Extract the (X, Y) coordinate from the center of the cell holding the provided text.  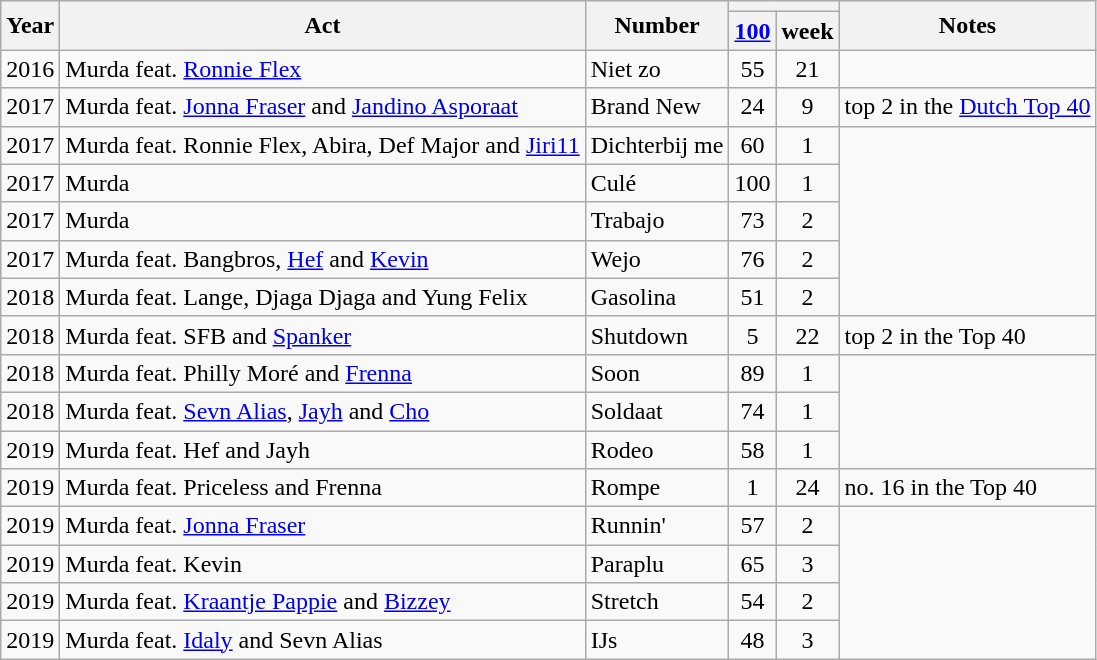
55 (752, 69)
48 (752, 640)
2016 (30, 69)
Murda feat. SFB and Spanker (322, 335)
54 (752, 602)
65 (752, 564)
74 (752, 411)
week (808, 31)
Niet zo (657, 69)
Shutdown (657, 335)
Culé (657, 183)
9 (808, 107)
Murda feat. Hef and Jayh (322, 449)
76 (752, 259)
Rompe (657, 488)
Murda feat. Ronnie Flex, Abira, Def Major and Jiri11 (322, 145)
60 (752, 145)
Murda feat. Jonna Fraser and Jandino Asporaat (322, 107)
Murda feat. Lange, Djaga Djaga and Yung Felix (322, 297)
Soon (657, 373)
Act (322, 26)
Murda feat. Bangbros, Hef and Kevin (322, 259)
Number (657, 26)
58 (752, 449)
Dichterbij me (657, 145)
57 (752, 526)
Runnin' (657, 526)
51 (752, 297)
Rodeo (657, 449)
Trabajo (657, 221)
no. 16 in the Top 40 (968, 488)
Murda feat. Kraantje Pappie and Bizzey (322, 602)
Murda feat. Sevn Alias, Jayh and Cho (322, 411)
89 (752, 373)
Murda feat. Philly Moré and Frenna (322, 373)
Year (30, 26)
22 (808, 335)
Gasolina (657, 297)
top 2 in the Top 40 (968, 335)
Murda feat. Ronnie Flex (322, 69)
Wejo (657, 259)
73 (752, 221)
21 (808, 69)
Soldaat (657, 411)
Paraplu (657, 564)
5 (752, 335)
Murda feat. Idaly and Sevn Alias (322, 640)
Murda feat. Jonna Fraser (322, 526)
Brand New (657, 107)
top 2 in the Dutch Top 40 (968, 107)
Notes (968, 26)
Murda feat. Priceless and Frenna (322, 488)
Stretch (657, 602)
IJs (657, 640)
Murda feat. Kevin (322, 564)
